Identify which cell holds the provided text, then report its (x, y) central coordinate. 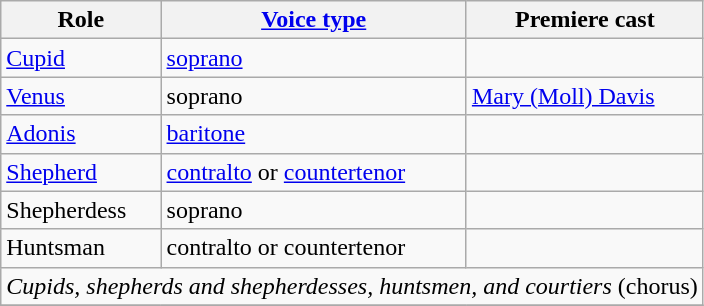
Mary (Moll) Davis (584, 96)
baritone (314, 134)
Shepherdess (81, 210)
Voice type (314, 20)
Adonis (81, 134)
Venus (81, 96)
Cupids, shepherds and shepherdesses, huntsmen, and courtiers (chorus) (352, 286)
Cupid (81, 58)
Huntsman (81, 248)
Role (81, 20)
Shepherd (81, 172)
Premiere cast (584, 20)
